From the cell containing the given text, extract its center point as (x, y) coordinate. 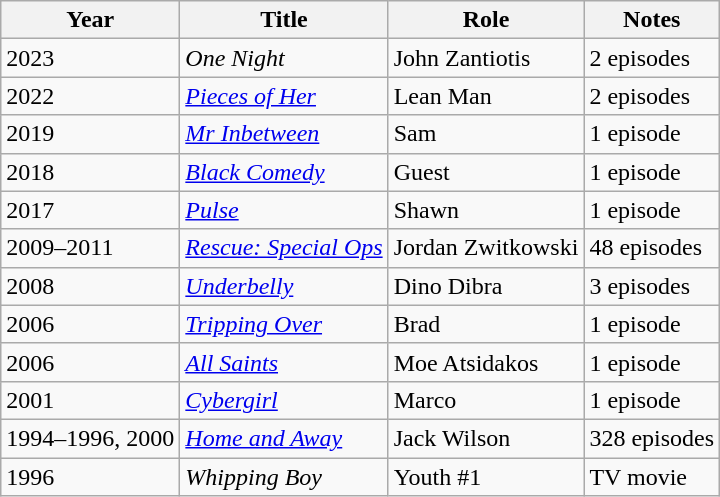
Pieces of Her (284, 96)
Brad (486, 324)
1996 (90, 477)
Rescue: Special Ops (284, 248)
Sam (486, 134)
2008 (90, 286)
Whipping Boy (284, 477)
2009–2011 (90, 248)
Tripping Over (284, 324)
Home and Away (284, 438)
2001 (90, 400)
Underbelly (284, 286)
Notes (652, 20)
One Night (284, 58)
Mr Inbetween (284, 134)
Dino Dibra (486, 286)
2018 (90, 172)
Black Comedy (284, 172)
2017 (90, 210)
Pulse (284, 210)
Jack Wilson (486, 438)
48 episodes (652, 248)
Cybergirl (284, 400)
Moe Atsidakos (486, 362)
All Saints (284, 362)
Marco (486, 400)
2023 (90, 58)
Title (284, 20)
Lean Man (486, 96)
2022 (90, 96)
2019 (90, 134)
Jordan Zwitkowski (486, 248)
1994–1996, 2000 (90, 438)
Year (90, 20)
John Zantiotis (486, 58)
3 episodes (652, 286)
Guest (486, 172)
328 episodes (652, 438)
Shawn (486, 210)
Role (486, 20)
Youth #1 (486, 477)
TV movie (652, 477)
